Find where the given text appears and provide that cell's center as [X, Y] coordinate. 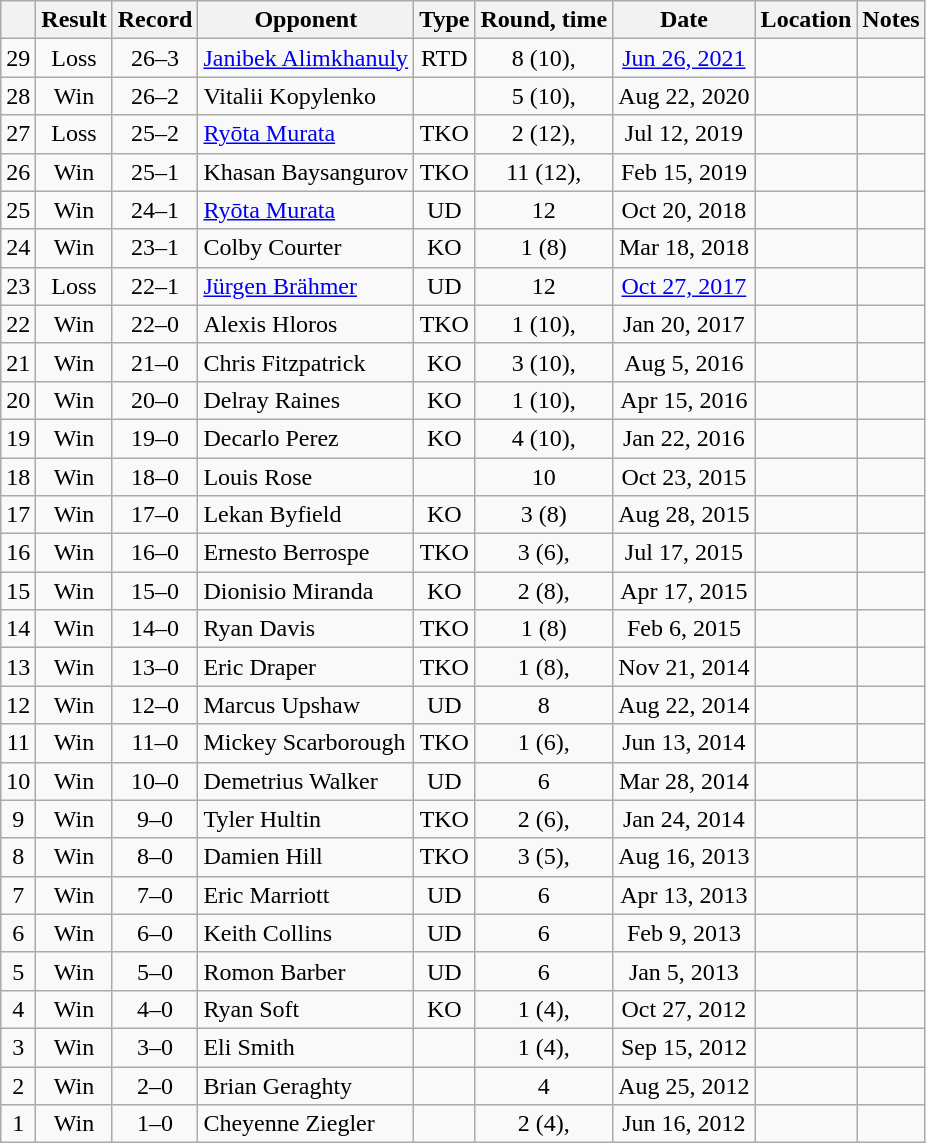
Jul 17, 2015 [684, 553]
7 [18, 895]
5 [18, 971]
25 [18, 210]
26–2 [155, 96]
Alexis Hloros [306, 324]
Jun 26, 2021 [684, 58]
Decarlo Perez [306, 438]
Oct 27, 2012 [684, 1009]
22 [18, 324]
Marcus Upshaw [306, 705]
3 (10), [544, 362]
Colby Courter [306, 248]
26 [18, 172]
Demetrius Walker [306, 781]
Result [74, 20]
Romon Barber [306, 971]
11 [18, 743]
Chris Fitzpatrick [306, 362]
18–0 [155, 477]
Aug 22, 2020 [684, 96]
Tyler Hultin [306, 819]
Ryan Davis [306, 629]
12–0 [155, 705]
25–1 [155, 172]
2 (8), [544, 591]
3 (6), [544, 553]
2 (4), [544, 1124]
1–0 [155, 1124]
Date [684, 20]
Damien Hill [306, 857]
2–0 [155, 1085]
Delray Raines [306, 400]
Vitalii Kopylenko [306, 96]
Lekan Byfield [306, 515]
Feb 9, 2013 [684, 933]
Opponent [306, 20]
11 (12), [544, 172]
Jan 5, 2013 [684, 971]
Apr 15, 2016 [684, 400]
Cheyenne Ziegler [306, 1124]
Dionisio Miranda [306, 591]
Mar 28, 2014 [684, 781]
Oct 27, 2017 [684, 286]
RTD [444, 58]
Aug 16, 2013 [684, 857]
3–0 [155, 1047]
1 [18, 1124]
8–0 [155, 857]
17–0 [155, 515]
Jun 16, 2012 [684, 1124]
Jul 12, 2019 [684, 134]
20 [18, 400]
13 [18, 667]
Feb 15, 2019 [684, 172]
Mickey Scarborough [306, 743]
7–0 [155, 895]
21 [18, 362]
25–2 [155, 134]
23–1 [155, 248]
Apr 17, 2015 [684, 591]
Location [806, 20]
Eli Smith [306, 1047]
Apr 13, 2013 [684, 895]
16 [18, 553]
Feb 6, 2015 [684, 629]
5–0 [155, 971]
14–0 [155, 629]
Keith Collins [306, 933]
22–0 [155, 324]
18 [18, 477]
Jan 20, 2017 [684, 324]
Oct 20, 2018 [684, 210]
2 (12), [544, 134]
Khasan Baysangurov [306, 172]
11–0 [155, 743]
23 [18, 286]
24–1 [155, 210]
2 [18, 1085]
9–0 [155, 819]
2 (6), [544, 819]
Aug 22, 2014 [684, 705]
Eric Draper [306, 667]
Janibek Alimkhanuly [306, 58]
Ernesto Berrospe [306, 553]
28 [18, 96]
Round, time [544, 20]
9 [18, 819]
29 [18, 58]
Oct 23, 2015 [684, 477]
Notes [891, 20]
22–1 [155, 286]
Record [155, 20]
Aug 28, 2015 [684, 515]
14 [18, 629]
4 (10), [544, 438]
Jan 24, 2014 [684, 819]
3 [18, 1047]
Sep 15, 2012 [684, 1047]
27 [18, 134]
Eric Marriott [306, 895]
26–3 [155, 58]
19 [18, 438]
3 (8) [544, 515]
15–0 [155, 591]
Jürgen Brähmer [306, 286]
5 (10), [544, 96]
Mar 18, 2018 [684, 248]
24 [18, 248]
4–0 [155, 1009]
10–0 [155, 781]
1 (8), [544, 667]
Brian Geraghty [306, 1085]
17 [18, 515]
19–0 [155, 438]
Aug 25, 2012 [684, 1085]
Type [444, 20]
1 (6), [544, 743]
20–0 [155, 400]
Ryan Soft [306, 1009]
Jun 13, 2014 [684, 743]
Jan 22, 2016 [684, 438]
Louis Rose [306, 477]
Nov 21, 2014 [684, 667]
21–0 [155, 362]
15 [18, 591]
Aug 5, 2016 [684, 362]
3 (5), [544, 857]
6–0 [155, 933]
13–0 [155, 667]
8 (10), [544, 58]
16–0 [155, 553]
